From the cell containing the given text, extract its center point as (x, y) coordinate. 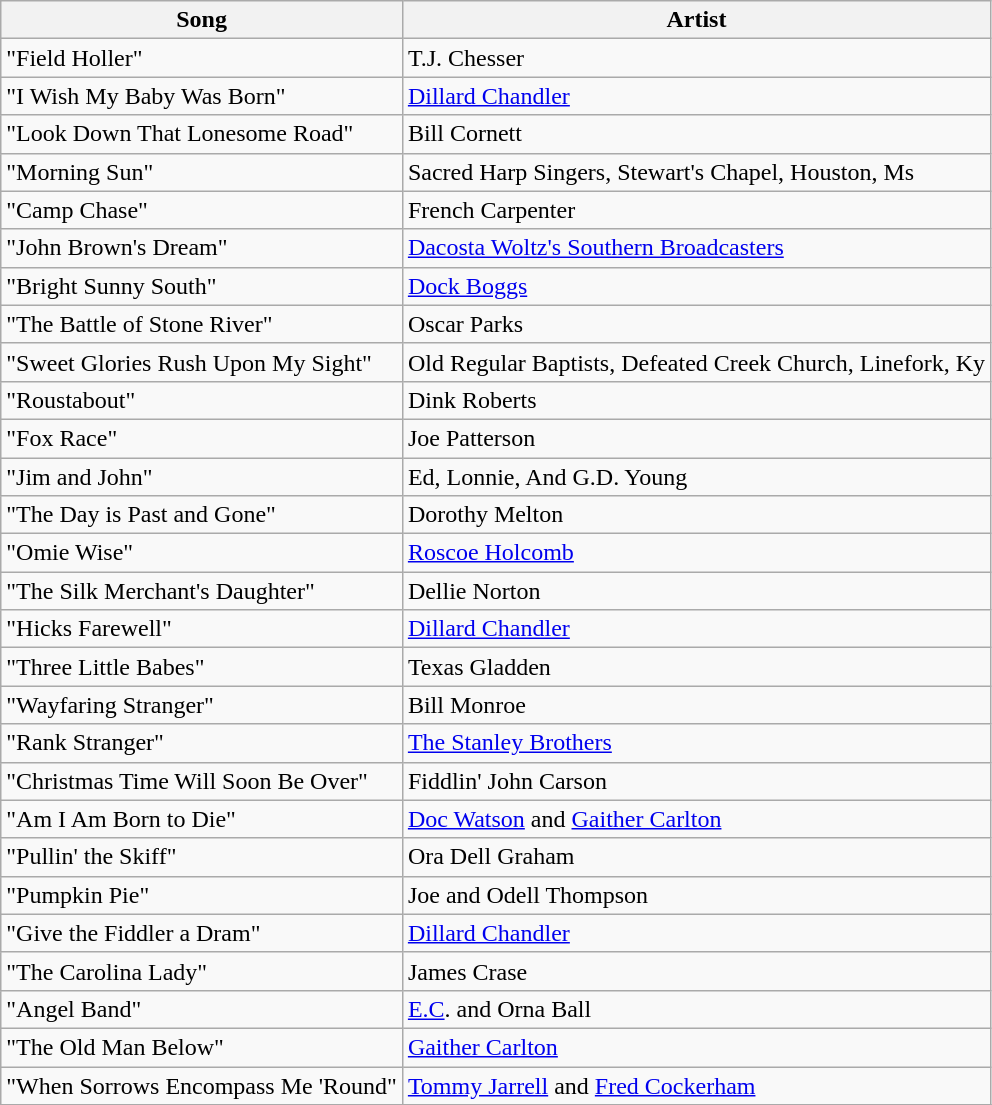
"Morning Sun" (202, 172)
Dacosta Woltz's Southern Broadcasters (696, 248)
"Look Down That Lonesome Road" (202, 134)
"Sweet Glories Rush Upon My Sight" (202, 362)
"John Brown's Dream" (202, 248)
"Jim and John" (202, 477)
"Christmas Time Will Soon Be Over" (202, 781)
"The Carolina Lady" (202, 971)
Gaither Carlton (696, 1047)
"The Battle of Stone River" (202, 324)
"Give the Fiddler a Dram" (202, 933)
E.C. and Orna Ball (696, 1009)
Dorothy Melton (696, 515)
Ed, Lonnie, And G.D. Young (696, 477)
"Fox Race" (202, 438)
Song (202, 20)
"The Old Man Below" (202, 1047)
Tommy Jarrell and Fred Cockerham (696, 1085)
Joe Patterson (696, 438)
The Stanley Brothers (696, 743)
Old Regular Baptists, Defeated Creek Church, Linefork, Ky (696, 362)
"I Wish My Baby Was Born" (202, 96)
Joe and Odell Thompson (696, 895)
"Angel Band" (202, 1009)
"When Sorrows Encompass Me 'Round" (202, 1085)
Sacred Harp Singers, Stewart's Chapel, Houston, Ms (696, 172)
"Camp Chase" (202, 210)
James Crase (696, 971)
Dink Roberts (696, 400)
"Pumpkin Pie" (202, 895)
Dock Boggs (696, 286)
"Am I Am Born to Die" (202, 819)
Dellie Norton (696, 591)
"The Silk Merchant's Daughter" (202, 591)
"Field Holler" (202, 58)
"The Day is Past and Gone" (202, 515)
Texas Gladden (696, 667)
Roscoe Holcomb (696, 553)
"Hicks Farewell" (202, 629)
Bill Monroe (696, 705)
"Omie Wise" (202, 553)
French Carpenter (696, 210)
"Wayfaring Stranger" (202, 705)
"Rank Stranger" (202, 743)
Ora Dell Graham (696, 857)
Doc Watson and Gaither Carlton (696, 819)
"Three Little Babes" (202, 667)
Artist (696, 20)
Oscar Parks (696, 324)
Fiddlin' John Carson (696, 781)
"Roustabout" (202, 400)
"Bright Sunny South" (202, 286)
"Pullin' the Skiff" (202, 857)
Bill Cornett (696, 134)
T.J. Chesser (696, 58)
